Locate the cell with the specified text and output its [X, Y] center coordinate. 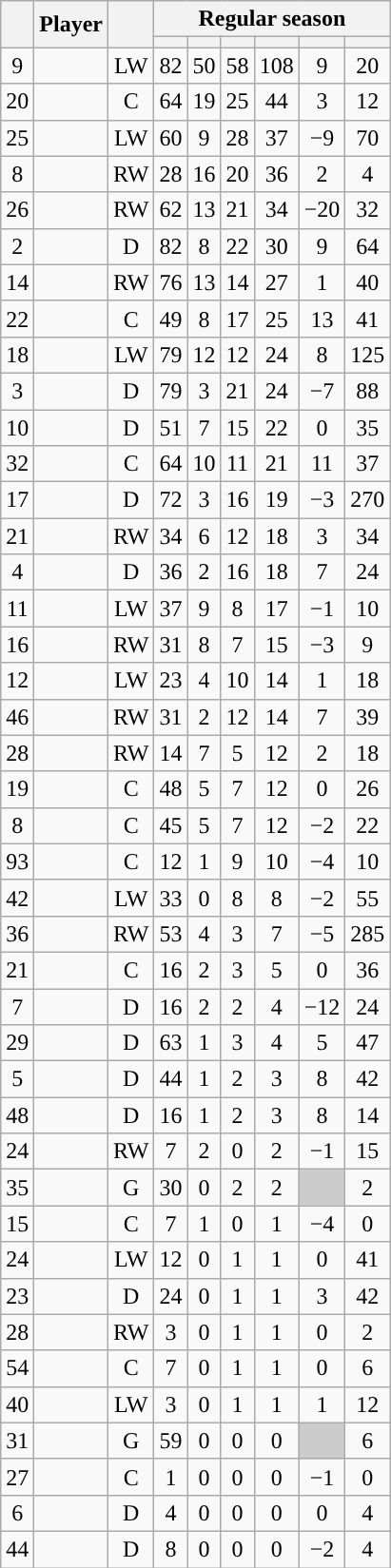
270 [367, 500]
33 [171, 898]
70 [367, 138]
−7 [322, 391]
58 [238, 66]
47 [367, 1043]
29 [17, 1043]
63 [171, 1043]
39 [367, 717]
−12 [322, 1007]
−5 [322, 934]
93 [17, 861]
72 [171, 500]
59 [171, 1441]
Player [71, 25]
108 [276, 66]
54 [17, 1368]
62 [171, 210]
49 [171, 319]
50 [204, 66]
45 [171, 825]
125 [367, 355]
−20 [322, 210]
Regular season [272, 19]
285 [367, 934]
−9 [322, 138]
60 [171, 138]
55 [367, 898]
53 [171, 934]
46 [17, 717]
88 [367, 391]
76 [171, 282]
51 [171, 427]
